Locate the cell with the specified text and output its [x, y] center coordinate. 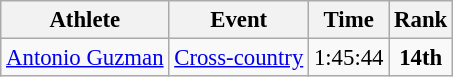
Antonio Guzman [85, 58]
Cross-country [239, 58]
1:45:44 [349, 58]
Event [239, 20]
Athlete [85, 20]
Rank [421, 20]
14th [421, 58]
Time [349, 20]
